Capture the cell that displays the provided text and extract its [x, y] central coordinate. 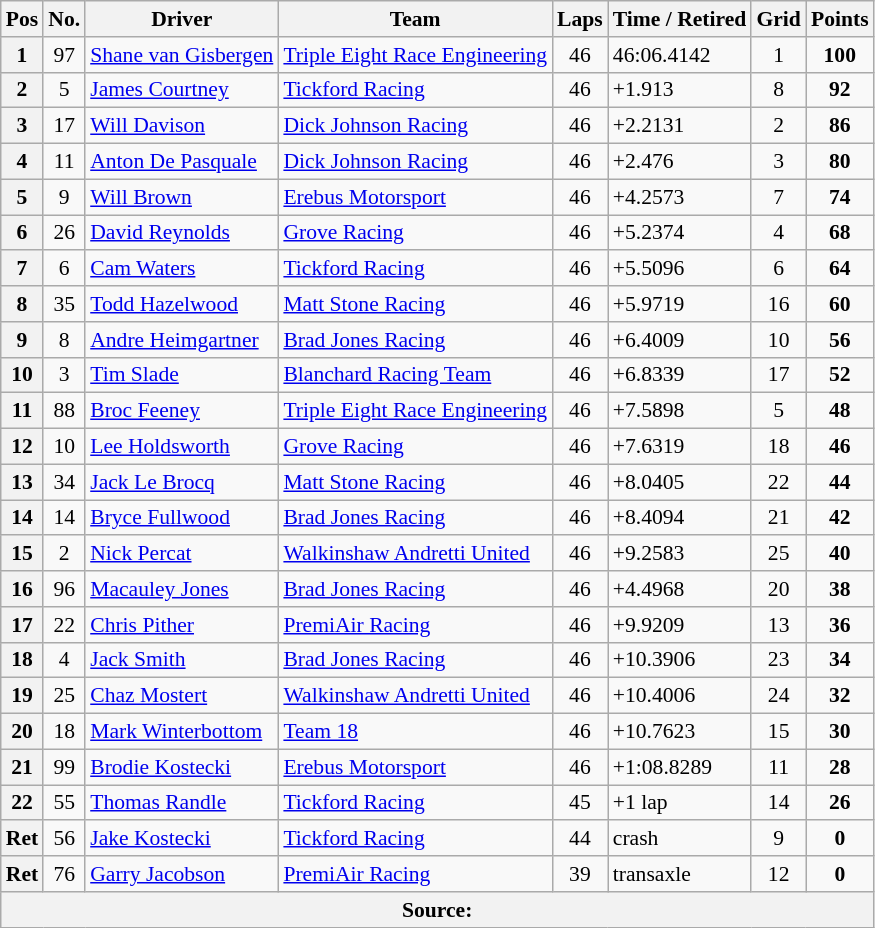
+2.2131 [680, 126]
+5.2374 [680, 233]
+5.9719 [680, 304]
32 [840, 696]
Garry Jacobson [182, 874]
+8.4094 [680, 518]
Source: [438, 910]
68 [840, 233]
No. [64, 19]
45 [580, 803]
Lee Holdsworth [182, 447]
19 [22, 696]
60 [840, 304]
+1:08.8289 [680, 767]
Shane van Gisbergen [182, 55]
Jack Smith [182, 660]
86 [840, 126]
23 [778, 660]
Time / Retired [680, 19]
Cam Waters [182, 269]
Jake Kostecki [182, 839]
74 [840, 197]
35 [64, 304]
transaxle [680, 874]
James Courtney [182, 90]
+10.4006 [680, 696]
38 [840, 589]
40 [840, 554]
96 [64, 589]
+4.4968 [680, 589]
Pos [22, 19]
Bryce Fullwood [182, 518]
92 [840, 90]
Will Brown [182, 197]
55 [64, 803]
+9.9209 [680, 625]
52 [840, 375]
28 [840, 767]
Laps [580, 19]
Broc Feeney [182, 411]
Mark Winterbottom [182, 732]
99 [64, 767]
David Reynolds [182, 233]
97 [64, 55]
80 [840, 162]
Driver [182, 19]
76 [64, 874]
64 [840, 269]
Todd Hazelwood [182, 304]
Brodie Kostecki [182, 767]
Andre Heimgartner [182, 340]
+1 lap [680, 803]
Tim Slade [182, 375]
46:06.4142 [680, 55]
+6.8339 [680, 375]
Team 18 [415, 732]
+4.2573 [680, 197]
+7.6319 [680, 447]
30 [840, 732]
24 [778, 696]
crash [680, 839]
Jack Le Brocq [182, 482]
+10.3906 [680, 660]
Anton De Pasquale [182, 162]
48 [840, 411]
Grid [778, 19]
100 [840, 55]
+8.0405 [680, 482]
88 [64, 411]
Points [840, 19]
Nick Percat [182, 554]
Blanchard Racing Team [415, 375]
+5.5096 [680, 269]
Chaz Mostert [182, 696]
Chris Pither [182, 625]
Will Davison [182, 126]
42 [840, 518]
+7.5898 [680, 411]
39 [580, 874]
+1.913 [680, 90]
+6.4009 [680, 340]
Team [415, 19]
+10.7623 [680, 732]
Thomas Randle [182, 803]
+2.476 [680, 162]
36 [840, 625]
+9.2583 [680, 554]
Macauley Jones [182, 589]
